Detect which cell encompasses the target text, then output its (x, y) center coordinate. 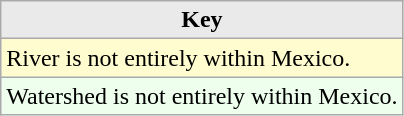
River is not entirely within Mexico. (202, 58)
Key (202, 20)
Watershed is not entirely within Mexico. (202, 96)
